Output the (X, Y) coordinate of the center of the cell containing the given text.  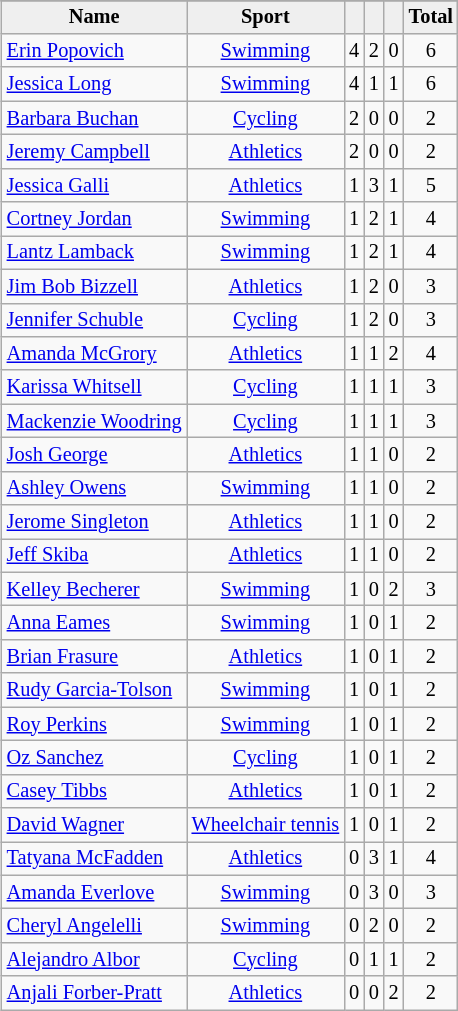
Jeff Skiba (94, 556)
Erin Popovich (94, 51)
Anjali Forber-Pratt (94, 993)
Total (431, 17)
Casey Tibbs (94, 791)
5 (431, 185)
Lantz Lamback (94, 253)
Tatyana McFadden (94, 859)
Josh George (94, 455)
Ashley Owens (94, 488)
Jessica Long (94, 84)
Jeremy Campbell (94, 152)
Amanda Everlove (94, 892)
David Wagner (94, 825)
Anna Eames (94, 623)
Brian Frasure (94, 657)
Wheelchair tennis (266, 825)
Alejandro Albor (94, 960)
Barbara Buchan (94, 118)
Name (94, 17)
Sport (266, 17)
Oz Sanchez (94, 758)
Jim Bob Bizzell (94, 286)
Rudy Garcia-Tolson (94, 690)
Kelley Becherer (94, 589)
Cortney Jordan (94, 219)
Karissa Whitsell (94, 387)
Amanda McGrory (94, 354)
Jessica Galli (94, 185)
Mackenzie Woodring (94, 421)
Jerome Singleton (94, 522)
Jennifer Schuble (94, 320)
Roy Perkins (94, 724)
Cheryl Angelelli (94, 926)
